Identify which cell holds the provided text, then report its [x, y] central coordinate. 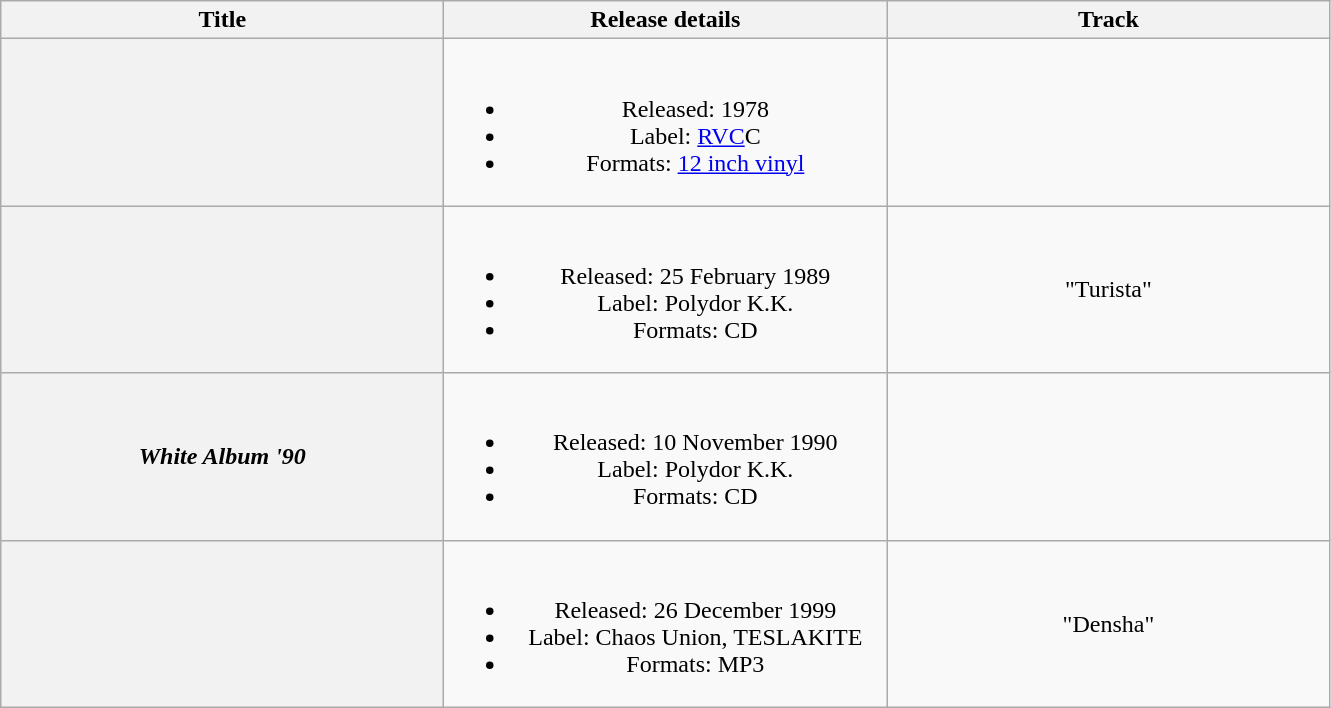
Released: 25 February 1989Label: Polydor K.K.Formats: CD [666, 290]
Released: 10 November 1990Label: Polydor K.K.Formats: CD [666, 456]
Release details [666, 20]
White Album '90 [222, 456]
"Turista" [1108, 290]
Track [1108, 20]
"Densha" [1108, 624]
Released: 1978Label: RVCCFormats: 12 inch vinyl [666, 122]
Released: 26 December 1999Label: Chaos Union, TESLAKITEFormats: MP3 [666, 624]
Title [222, 20]
